Provide the (X, Y) coordinate of the cell's center where the given text is located.  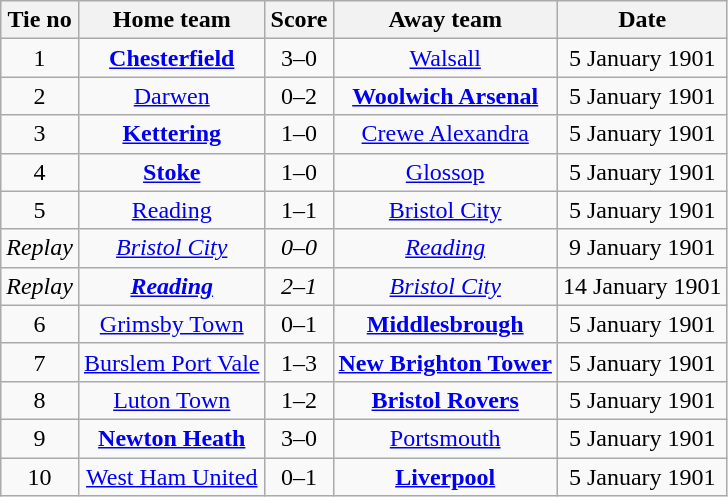
Portsmouth (445, 438)
Woolwich Arsenal (445, 96)
9 January 1901 (642, 248)
Darwen (172, 96)
Bristol Rovers (445, 400)
Walsall (445, 58)
Middlesbrough (445, 324)
10 (40, 477)
2 (40, 96)
1 (40, 58)
West Ham United (172, 477)
Kettering (172, 134)
0–2 (299, 96)
6 (40, 324)
2–1 (299, 286)
New Brighton Tower (445, 362)
Home team (172, 20)
Grimsby Town (172, 324)
14 January 1901 (642, 286)
Liverpool (445, 477)
Glossop (445, 172)
9 (40, 438)
Tie no (40, 20)
4 (40, 172)
Crewe Alexandra (445, 134)
Date (642, 20)
Away team (445, 20)
Burslem Port Vale (172, 362)
5 (40, 210)
0–0 (299, 248)
Luton Town (172, 400)
1–2 (299, 400)
3 (40, 134)
1–1 (299, 210)
Stoke (172, 172)
Newton Heath (172, 438)
7 (40, 362)
8 (40, 400)
Chesterfield (172, 58)
Score (299, 20)
1–3 (299, 362)
